Detect which cell encompasses the target text, then output its [x, y] center coordinate. 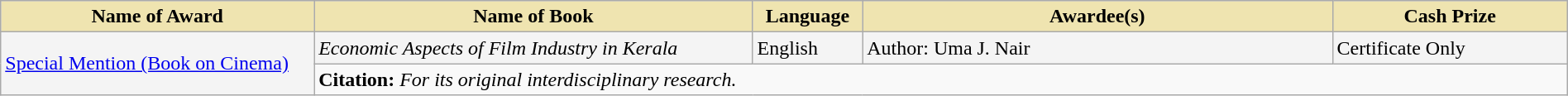
Certificate Only [1450, 48]
Cash Prize [1450, 17]
Economic Aspects of Film Industry in Kerala [533, 48]
Awardee(s) [1097, 17]
Language [807, 17]
Name of Book [533, 17]
Special Mention (Book on Cinema) [157, 64]
Citation: For its original interdisciplinary research. [941, 79]
Name of Award [157, 17]
English [807, 48]
Author: Uma J. Nair [1097, 48]
